For the text-containing cell, return its midpoint in [x, y] coordinate format. 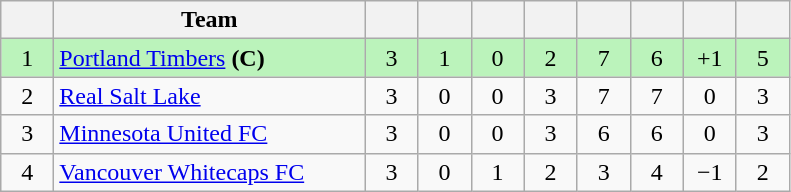
−1 [710, 172]
Team [210, 20]
+1 [710, 58]
Minnesota United FC [210, 134]
Vancouver Whitecaps FC [210, 172]
5 [762, 58]
Real Salt Lake [210, 96]
Portland Timbers (C) [210, 58]
